Output the (X, Y) coordinate of the center of the cell containing the given text.  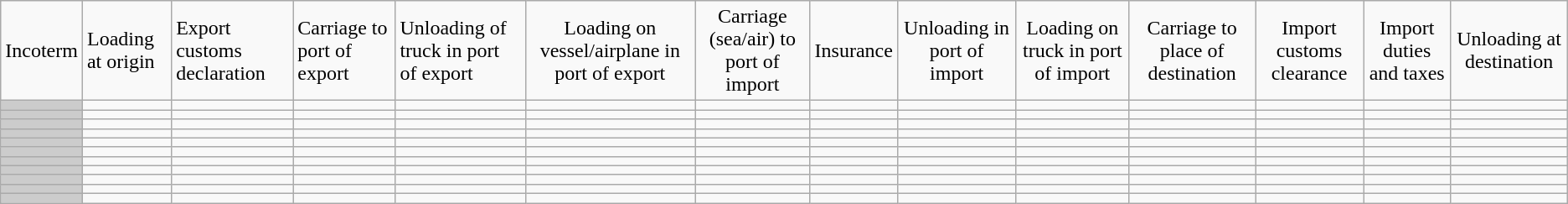
Carriage to port of export (344, 50)
Insurance (854, 50)
Import customs clearance (1310, 50)
Unloading in port of import (957, 50)
Loading at origin (126, 50)
Carriage to place of destination (1193, 50)
Carriage (sea/air) to port of import (753, 50)
Export customs declaration (233, 50)
Unloading of truck in port of export (461, 50)
Loading on truck in port of import (1072, 50)
Import duties and taxes (1407, 50)
Unloading at destination (1509, 50)
Loading on vessel/airplane in port of export (610, 50)
Incoterm (42, 50)
